Find where the given text appears and provide that cell's center as (x, y) coordinate. 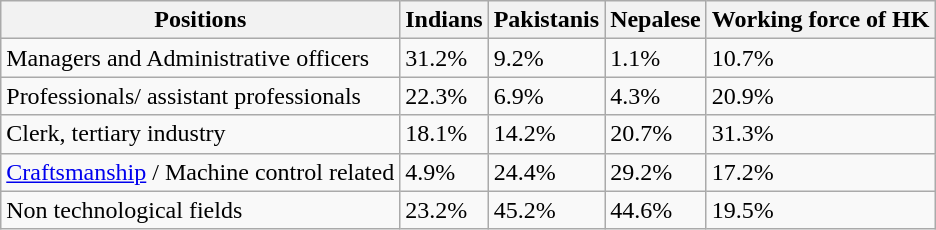
Clerk, tertiary industry (200, 134)
Working force of HK (820, 20)
23.2% (444, 210)
29.2% (656, 172)
31.3% (820, 134)
45.2% (546, 210)
1.1% (656, 58)
31.2% (444, 58)
22.3% (444, 96)
4.9% (444, 172)
Craftsmanship / Machine control related (200, 172)
17.2% (820, 172)
19.5% (820, 210)
20.7% (656, 134)
Indians (444, 20)
Positions (200, 20)
44.6% (656, 210)
18.1% (444, 134)
4.3% (656, 96)
20.9% (820, 96)
Pakistanis (546, 20)
Non technological fields (200, 210)
Professionals/ assistant professionals (200, 96)
9.2% (546, 58)
6.9% (546, 96)
Nepalese (656, 20)
24.4% (546, 172)
10.7% (820, 58)
14.2% (546, 134)
Managers and Administrative officers (200, 58)
